Provide the (x, y) coordinate of the cell's center where the given text is located.  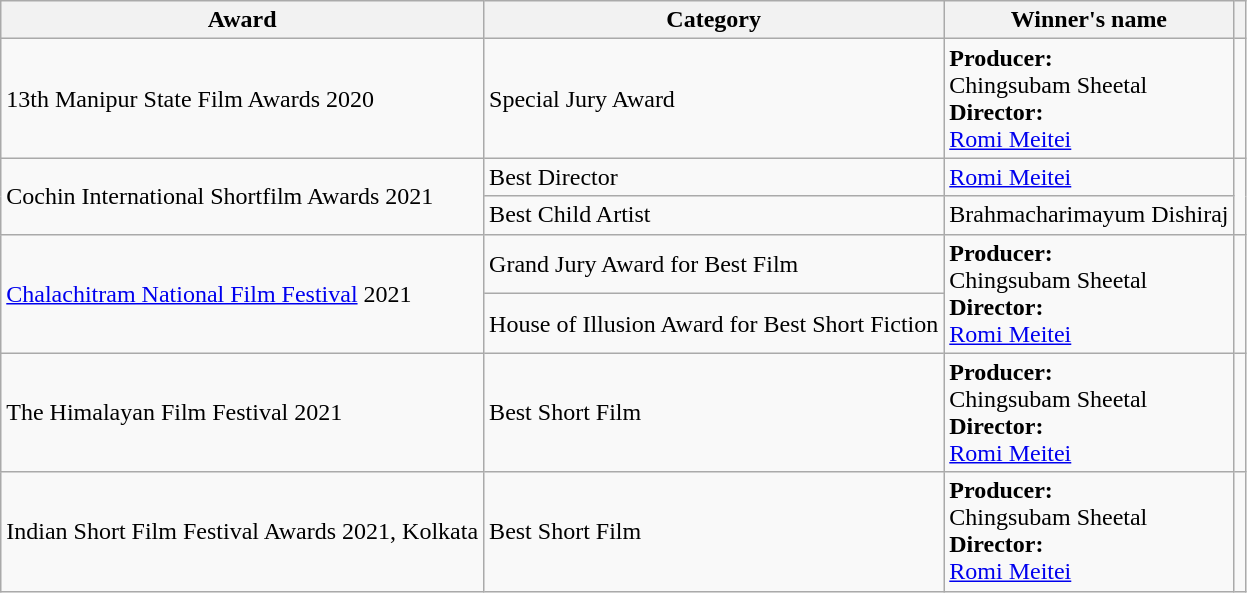
Award (242, 20)
Brahmacharimayum Dishiraj (1089, 215)
13th Manipur State Film Awards 2020 (242, 98)
House of Illusion Award for Best Short Fiction (714, 324)
Cochin International Shortfilm Awards 2021 (242, 196)
Chalachitram National Film Festival 2021 (242, 294)
Winner's name (1089, 20)
Indian Short Film Festival Awards 2021, Kolkata (242, 532)
Grand Jury Award for Best Film (714, 264)
The Himalayan Film Festival 2021 (242, 412)
Best Child Artist (714, 215)
Romi Meitei (1089, 177)
Best Director (714, 177)
Special Jury Award (714, 98)
Category (714, 20)
